Detect which cell encompasses the target text, then output its (X, Y) center coordinate. 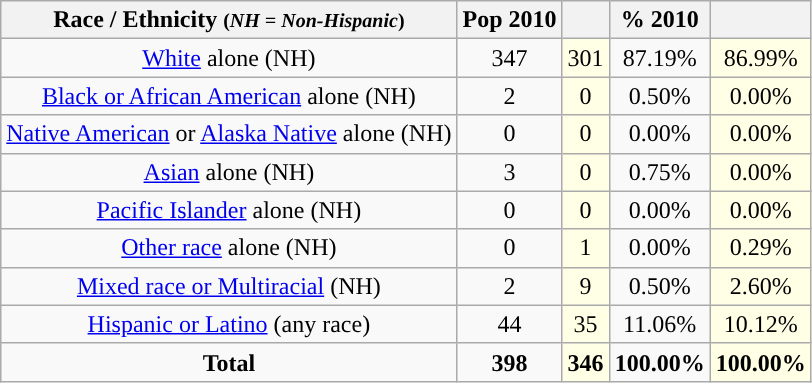
87.19% (660, 58)
1 (586, 248)
White alone (NH) (229, 58)
Asian alone (NH) (229, 172)
35 (586, 324)
% 2010 (660, 20)
10.12% (760, 324)
86.99% (760, 58)
Pop 2010 (510, 20)
Pacific Islander alone (NH) (229, 210)
Total (229, 362)
9 (586, 286)
0.75% (660, 172)
301 (586, 58)
Black or African American alone (NH) (229, 96)
Native American or Alaska Native alone (NH) (229, 134)
346 (586, 362)
11.06% (660, 324)
Race / Ethnicity (NH = Non-Hispanic) (229, 20)
347 (510, 58)
0.29% (760, 248)
Other race alone (NH) (229, 248)
2.60% (760, 286)
3 (510, 172)
Hispanic or Latino (any race) (229, 324)
44 (510, 324)
398 (510, 362)
Mixed race or Multiracial (NH) (229, 286)
